Pinpoint the cell where the given text exists, returning its (x, y) midpoint coordinate. 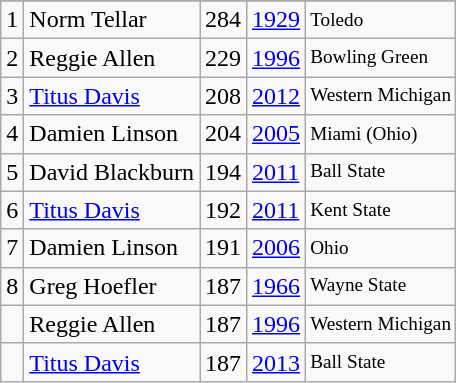
2005 (276, 134)
204 (224, 134)
Toledo (381, 20)
Bowling Green (381, 58)
Kent State (381, 210)
Norm Tellar (112, 20)
6 (12, 210)
4 (12, 134)
191 (224, 248)
Wayne State (381, 286)
2013 (276, 362)
229 (224, 58)
1966 (276, 286)
284 (224, 20)
1 (12, 20)
8 (12, 286)
Ohio (381, 248)
5 (12, 172)
2 (12, 58)
1929 (276, 20)
Miami (Ohio) (381, 134)
2012 (276, 96)
7 (12, 248)
194 (224, 172)
2006 (276, 248)
3 (12, 96)
David Blackburn (112, 172)
Greg Hoefler (112, 286)
192 (224, 210)
208 (224, 96)
